Find where the given text appears and provide that cell's center as (X, Y) coordinate. 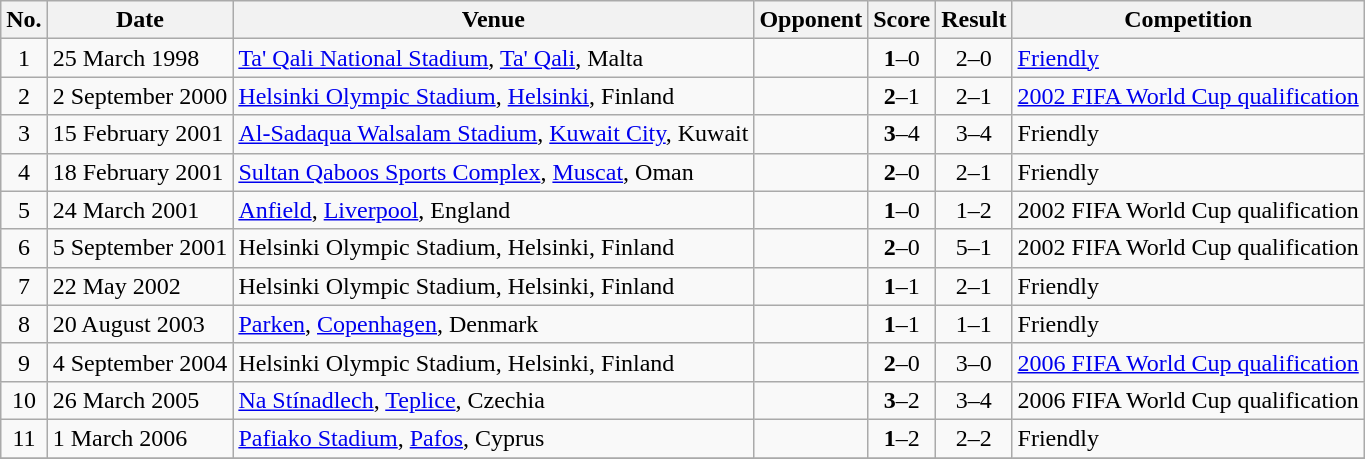
Competition (1188, 20)
Na Stínadlech, Teplice, Czechia (494, 400)
2–2 (974, 438)
Result (974, 20)
11 (24, 438)
18 February 2001 (140, 172)
1 March 2006 (140, 438)
Al-Sadaqua Walsalam Stadium, Kuwait City, Kuwait (494, 134)
7 (24, 286)
22 May 2002 (140, 286)
15 February 2001 (140, 134)
5–1 (974, 248)
8 (24, 324)
Anfield, Liverpool, England (494, 210)
25 March 1998 (140, 58)
1 (24, 58)
5 September 2001 (140, 248)
Ta' Qali National Stadium, Ta' Qali, Malta (494, 58)
3–2 (902, 400)
3–0 (974, 362)
9 (24, 362)
No. (24, 20)
Sultan Qaboos Sports Complex, Muscat, Oman (494, 172)
Score (902, 20)
Pafiako Stadium, Pafos, Cyprus (494, 438)
24 March 2001 (140, 210)
4 (24, 172)
2 September 2000 (140, 96)
Opponent (811, 20)
3 (24, 134)
4 September 2004 (140, 362)
Venue (494, 20)
5 (24, 210)
Parken, Copenhagen, Denmark (494, 324)
Date (140, 20)
6 (24, 248)
20 August 2003 (140, 324)
10 (24, 400)
26 March 2005 (140, 400)
2 (24, 96)
